Pinpoint the cell where the given text exists, returning its [X, Y] midpoint coordinate. 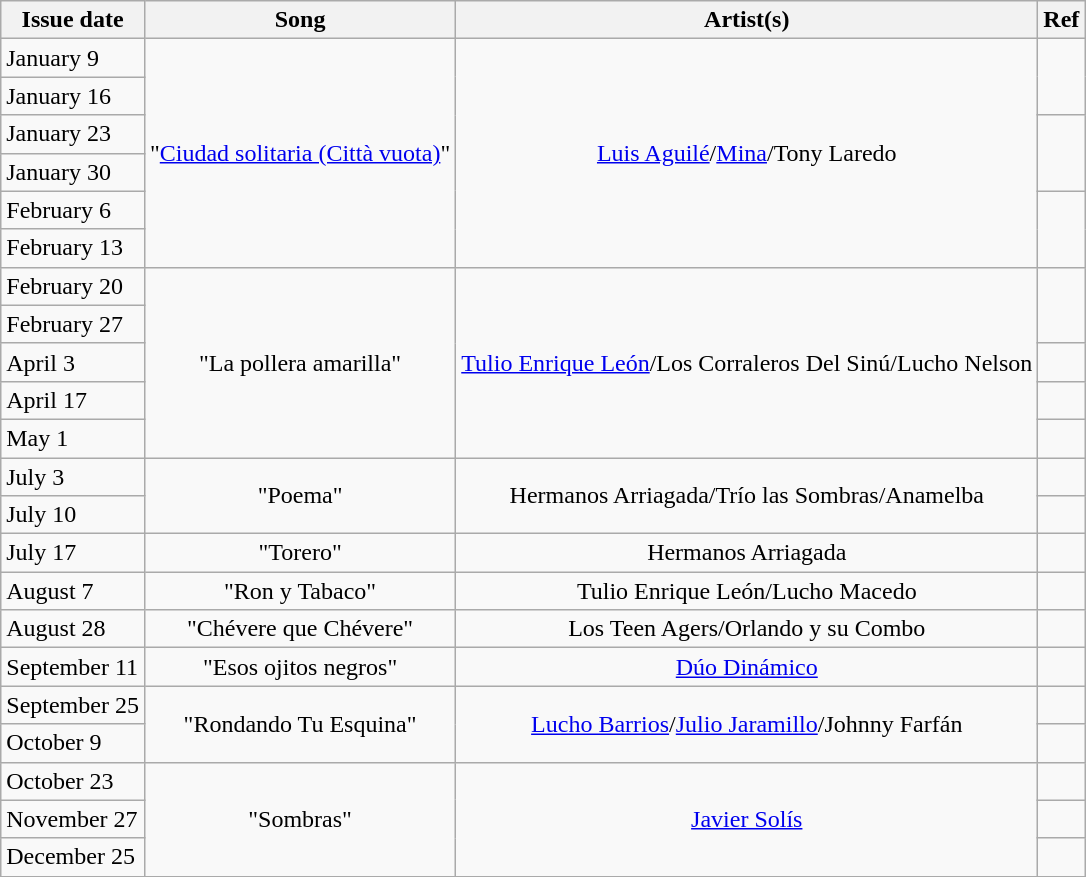
"Torero" [300, 553]
"Esos ojitos negros" [300, 667]
January 16 [73, 96]
August 28 [73, 629]
July 10 [73, 515]
Hermanos Arriagada/Trío las Sombras/Anamelba [747, 496]
October 9 [73, 743]
February 20 [73, 286]
"Chévere que Chévere" [300, 629]
August 7 [73, 591]
February 6 [73, 210]
July 17 [73, 553]
Song [300, 20]
Los Teen Agers/Orlando y su Combo [747, 629]
Ref [1062, 20]
November 27 [73, 819]
"Rondando Tu Esquina" [300, 724]
Tulio Enrique León/Lucho Macedo [747, 591]
Artist(s) [747, 20]
"Sombras" [300, 819]
January 9 [73, 58]
Dúo Dinámico [747, 667]
Lucho Barrios/Julio Jaramillo/Johnny Farfán [747, 724]
"Poema" [300, 496]
October 23 [73, 781]
Hermanos Arriagada [747, 553]
Luis Aguilé/Mina/Tony Laredo [747, 153]
April 17 [73, 400]
September 11 [73, 667]
December 25 [73, 857]
Tulio Enrique León/Los Corraleros Del Sinú/Lucho Nelson [747, 362]
April 3 [73, 362]
January 30 [73, 172]
February 27 [73, 324]
January 23 [73, 134]
Javier Solís [747, 819]
May 1 [73, 438]
"La pollera amarilla" [300, 362]
Issue date [73, 20]
"Ciudad solitaria (Città vuota)" [300, 153]
"Ron y Tabaco" [300, 591]
July 3 [73, 477]
February 13 [73, 248]
September 25 [73, 705]
